Identify which cell holds the provided text, then report its [x, y] central coordinate. 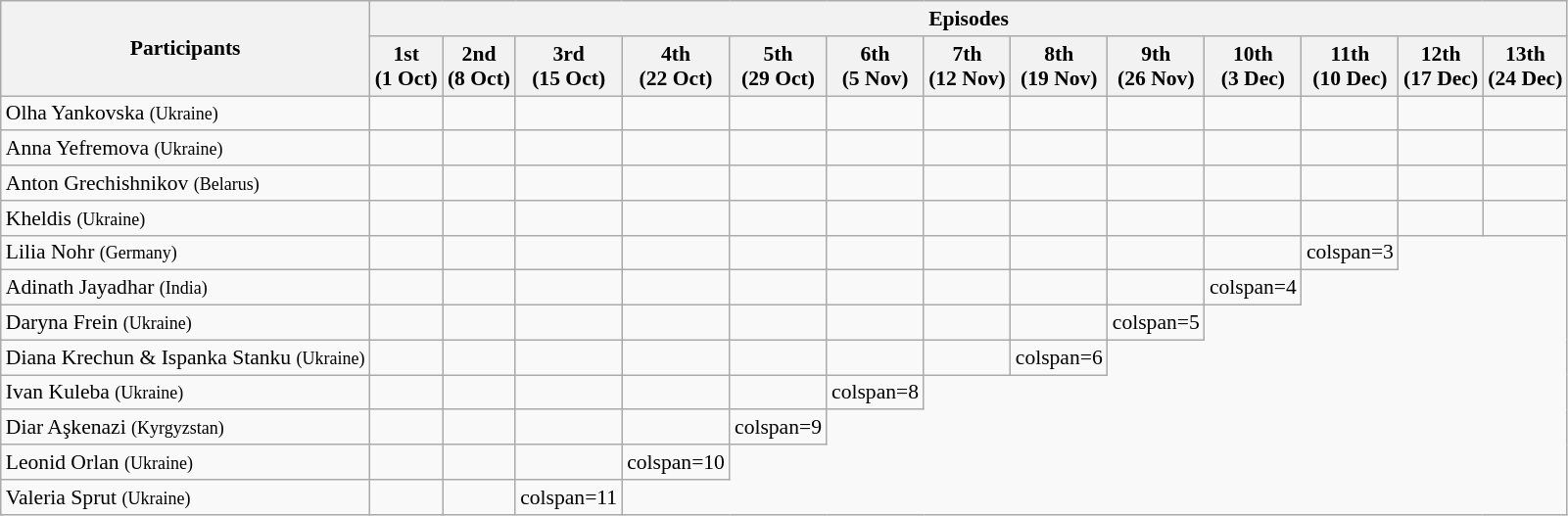
colspan=4 [1254, 288]
Olha Yankovska (Ukraine) [186, 114]
8th(19 Nov) [1060, 67]
Participants [186, 49]
10th(3 Dec) [1254, 67]
colspan=10 [676, 462]
Valeria Sprut (Ukraine) [186, 497]
Anton Grechishnikov (Belarus) [186, 183]
Diar Aşkenazi (Kyrgyzstan) [186, 428]
5th(29 Oct) [778, 67]
Diana Krechun & Ispanka Stanku (Ukraine) [186, 357]
Adinath Jayadhar (India) [186, 288]
4th(22 Oct) [676, 67]
13th(24 Dec) [1525, 67]
7th(12 Nov) [968, 67]
Lilia Nohr (Germany) [186, 253]
colspan=9 [778, 428]
colspan=3 [1350, 253]
colspan=11 [568, 497]
colspan=5 [1156, 323]
12th(17 Dec) [1441, 67]
3rd(15 Oct) [568, 67]
Anna Yefremova (Ukraine) [186, 149]
Leonid Orlan (Ukraine) [186, 462]
Ivan Kuleba (Ukraine) [186, 393]
2nd(8 Oct) [479, 67]
11th(10 Dec) [1350, 67]
Episodes [970, 19]
colspan=8 [876, 393]
1st(1 Oct) [406, 67]
6th(5 Nov) [876, 67]
9th(26 Nov) [1156, 67]
Kheldis (Ukraine) [186, 218]
Daryna Frein (Ukraine) [186, 323]
colspan=6 [1060, 357]
